Capture the cell that displays the provided text and extract its (x, y) central coordinate. 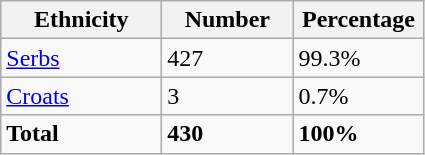
99.3% (358, 58)
Serbs (82, 58)
3 (228, 96)
Ethnicity (82, 20)
100% (358, 134)
430 (228, 134)
Number (228, 20)
0.7% (358, 96)
Total (82, 134)
Croats (82, 96)
427 (228, 58)
Percentage (358, 20)
